Output the [x, y] coordinate of the center of the cell containing the given text.  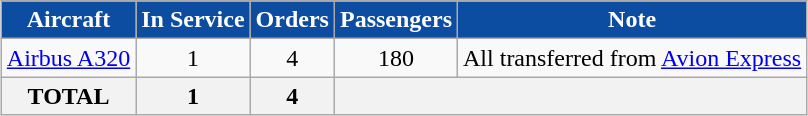
All transferred from Avion Express [632, 58]
Aircraft [68, 20]
Orders [292, 20]
180 [396, 58]
Note [632, 20]
Airbus A320 [68, 58]
In Service [193, 20]
Passengers [396, 20]
TOTAL [68, 96]
